Scan for the cell matching the given text and deliver its (X, Y) coordinate at center. 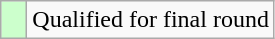
Qualified for final round (151, 20)
